Return the (X, Y) coordinate for the center point of the cell that contains the specified text.  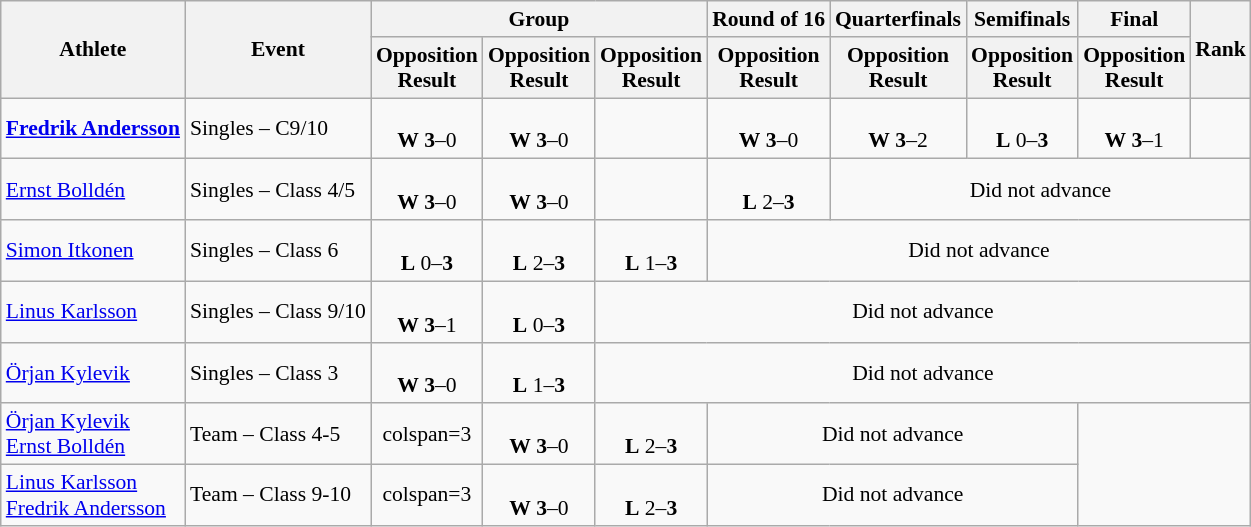
Singles – Class 4/5 (278, 190)
Team – Class 4-5 (278, 434)
Round of 16 (768, 19)
Singles – Class 6 (278, 250)
Ernst Bolldén (93, 190)
Event (278, 50)
Singles – C9/10 (278, 128)
Simon Itkonen (93, 250)
Semifinals (1022, 19)
Fredrik Andersson (93, 128)
Örjan KylevikErnst Bolldén (93, 434)
W 3–2 (898, 128)
Group (539, 19)
Linus KarlssonFredrik Andersson (93, 496)
Quarterfinals (898, 19)
Team – Class 9-10 (278, 496)
Singles – Class 3 (278, 372)
Singles – Class 9/10 (278, 312)
Final (1134, 19)
Linus Karlsson (93, 312)
Örjan Kylevik (93, 372)
Athlete (93, 50)
Rank (1220, 50)
